Search for the cell housing the specified text and yield its (x, y) center coordinate. 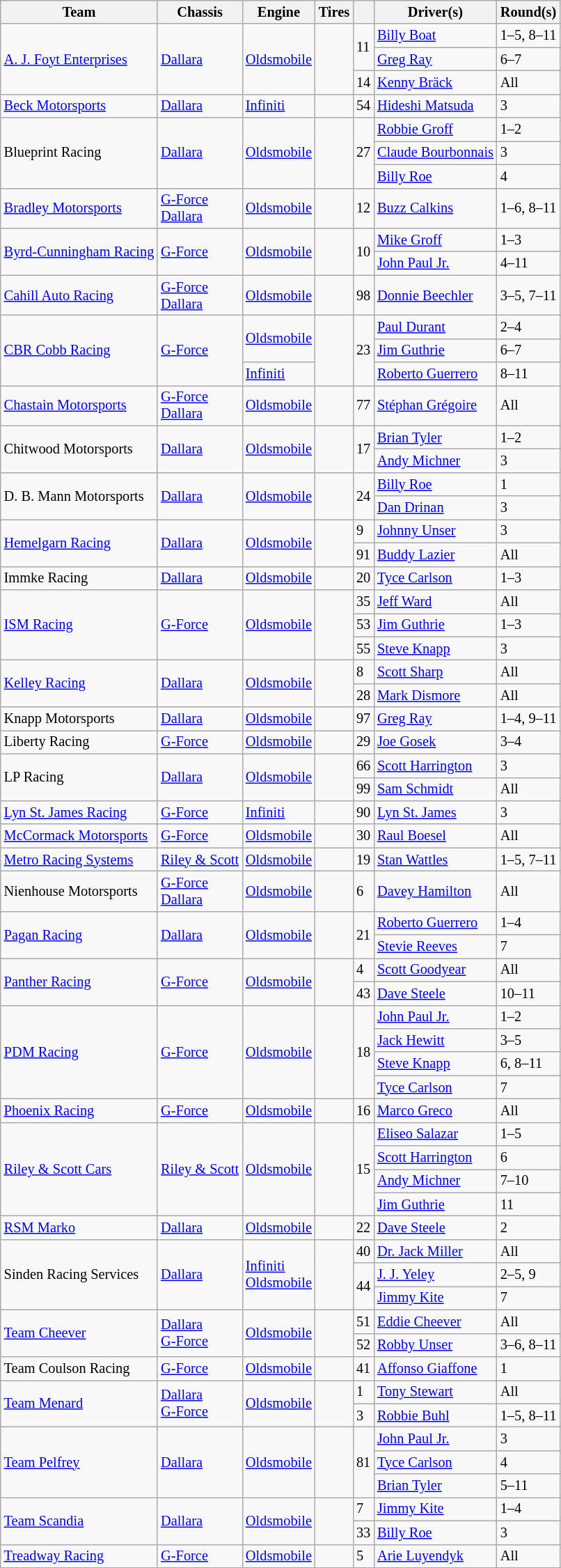
Stevie Reeves (436, 947)
Donnie Beechler (436, 295)
Riley & Scott Cars (79, 1169)
7–10 (528, 1181)
35 (363, 601)
Treadway Racing (79, 1556)
Dr. Jack Miller (436, 1251)
Mark Dismore (436, 695)
Eddie Cheever (436, 1321)
51 (363, 1321)
Metro Racing Systems (79, 860)
Byrd-Cunningham Racing (79, 251)
17 (363, 449)
A. J. Foyt Enterprises (79, 59)
InfinitiOldsmobile (278, 1275)
40 (363, 1251)
Claude Bourbonnais (436, 153)
21 (363, 935)
8 (363, 672)
Dan Drinan (436, 508)
3–4 (528, 742)
3–5, 7–11 (528, 295)
Team Coulson Racing (79, 1368)
44 (363, 1286)
Sinden Racing Services (79, 1275)
Jack Hewitt (436, 1040)
Raul Boesel (436, 836)
Stan Wattles (436, 860)
20 (363, 578)
18 (363, 1052)
Team Menard (79, 1403)
8–11 (528, 374)
Paul Durant (436, 327)
ISM Racing (79, 624)
Buzz Calkins (436, 208)
Robbie Groff (436, 130)
Chastain Motorsports (79, 405)
Davey Hamilton (436, 891)
Kenny Bräck (436, 82)
6, 8–11 (528, 1064)
19 (363, 860)
3–6, 8–11 (528, 1345)
Chitwood Motorsports (79, 449)
91 (363, 554)
Marco Greco (436, 1110)
Robby Unser (436, 1345)
29 (363, 742)
Bradley Motorsports (79, 208)
1–5 (528, 1134)
99 (363, 789)
Phoenix Racing (79, 1110)
CBR Cobb Racing (79, 350)
Hemelgarn Racing (79, 542)
2 (528, 1228)
4–11 (528, 263)
16 (363, 1110)
PDM Racing (79, 1052)
Liberty Racing (79, 742)
Blueprint Racing (79, 153)
54 (363, 106)
27 (363, 153)
43 (363, 993)
10–11 (528, 993)
33 (363, 1532)
Jeff Ward (436, 601)
Mike Groff (436, 240)
Engine (278, 12)
Lyn St. James (436, 812)
3–5 (528, 1040)
Team (79, 12)
Scott Goodyear (436, 970)
Affonso Giaffone (436, 1368)
1–6, 8–11 (528, 208)
Pagan Racing (79, 935)
J. J. Yeley (436, 1275)
9 (363, 531)
D. B. Mann Motorsports (79, 496)
30 (363, 836)
1–5, 7–11 (528, 860)
Buddy Lazier (436, 554)
97 (363, 719)
LP Racing (79, 777)
15 (363, 1169)
2–4 (528, 327)
55 (363, 649)
Round(s) (528, 12)
Knapp Motorsports (79, 719)
10 (363, 251)
5 (363, 1556)
Nienhouse Motorsports (79, 891)
Sam Schmidt (436, 789)
Kelley Racing (79, 683)
Team Scandia (79, 1520)
98 (363, 295)
Chassis (200, 12)
53 (363, 625)
52 (363, 1345)
McCormack Motorsports (79, 836)
Scott Sharp (436, 672)
Johnny Unser (436, 531)
Cahill Auto Racing (79, 295)
Driver(s) (436, 12)
Tires (334, 12)
66 (363, 766)
Stéphan Grégoire (436, 405)
81 (363, 1461)
28 (363, 695)
Eliseo Salazar (436, 1134)
22 (363, 1228)
23 (363, 350)
14 (363, 82)
Joe Gosek (436, 742)
Lyn St. James Racing (79, 812)
1–4, 9–11 (528, 719)
77 (363, 405)
Team Pelfrey (79, 1461)
RSM Marko (79, 1228)
24 (363, 496)
Tony Stewart (436, 1392)
Team Cheever (79, 1333)
Hideshi Matsuda (436, 106)
Billy Boat (436, 36)
12 (363, 208)
5–11 (528, 1486)
Beck Motorsports (79, 106)
Arie Luyendyk (436, 1556)
Robbie Buhl (436, 1415)
2–5, 9 (528, 1275)
41 (363, 1368)
Panther Racing (79, 981)
90 (363, 812)
Immke Racing (79, 578)
